Return (x, y) of the center of cell containing provided text 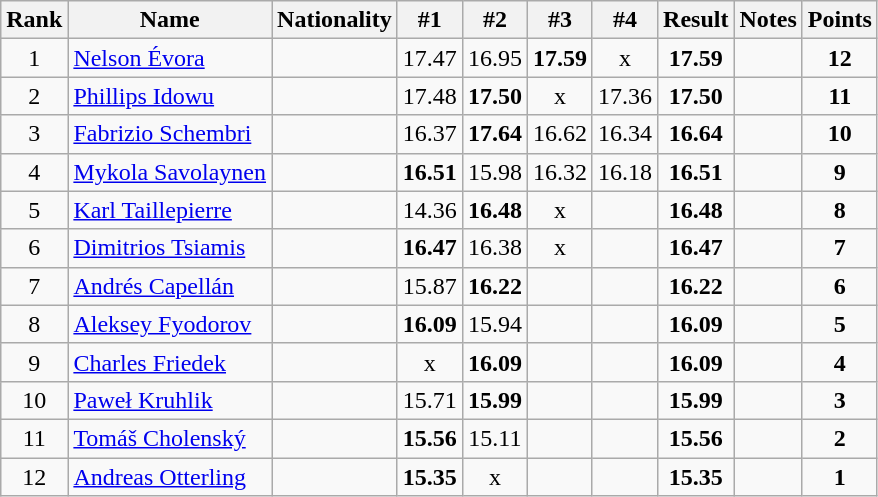
#4 (624, 20)
Paweł Kruhlik (170, 400)
17.64 (494, 134)
Tomáš Cholenský (170, 438)
Karl Taillepierre (170, 210)
Nationality (335, 20)
Dimitrios Tsiamis (170, 248)
16.62 (560, 134)
15.94 (494, 324)
16.95 (494, 58)
15.98 (494, 172)
#3 (560, 20)
16.32 (560, 172)
15.71 (430, 400)
Phillips Idowu (170, 96)
15.87 (430, 286)
16.18 (624, 172)
16.38 (494, 248)
Charles Friedek (170, 362)
16.37 (430, 134)
#2 (494, 20)
17.48 (430, 96)
Aleksey Fyodorov (170, 324)
#1 (430, 20)
Result (696, 20)
Name (170, 20)
17.36 (624, 96)
Andrés Capellán (170, 286)
Nelson Évora (170, 58)
Notes (768, 20)
15.11 (494, 438)
17.47 (430, 58)
Mykola Savolaynen (170, 172)
Andreas Otterling (170, 477)
Fabrizio Schembri (170, 134)
16.34 (624, 134)
16.64 (696, 134)
14.36 (430, 210)
Rank (34, 20)
Points (840, 20)
